Search for the cell housing the specified text and yield its (x, y) center coordinate. 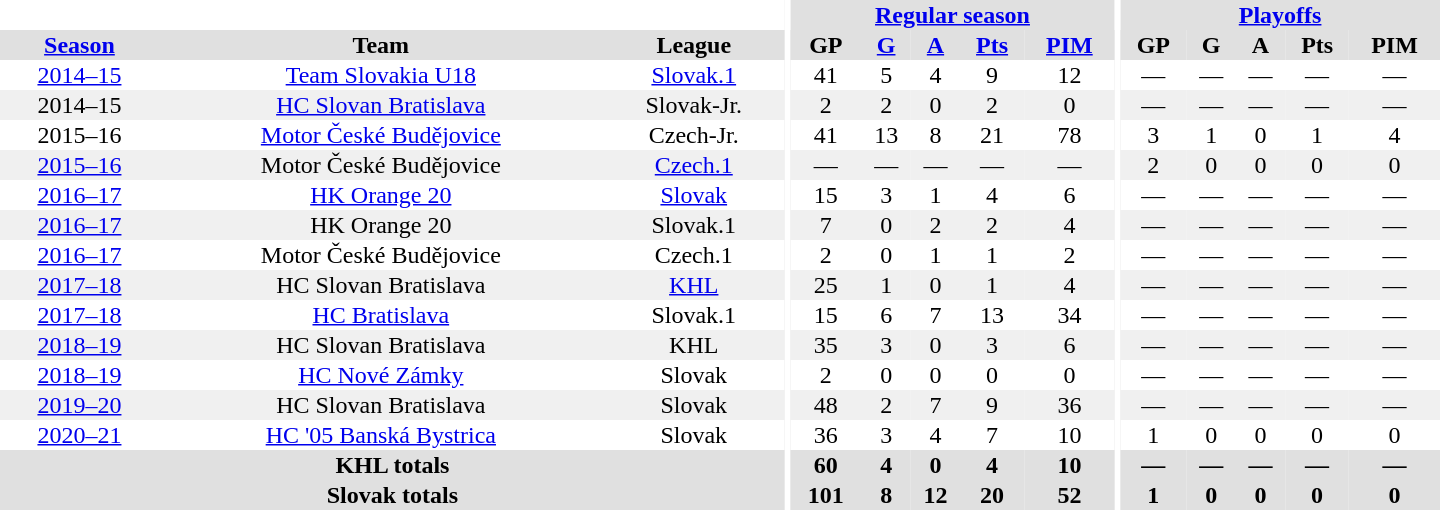
20 (992, 495)
52 (1070, 495)
5 (886, 75)
2020–21 (80, 435)
Regular season (952, 15)
Czech-Jr. (694, 135)
60 (826, 465)
HC '05 Banská Bystrica (381, 435)
Team Slovakia U18 (381, 75)
Slovak totals (392, 495)
25 (826, 285)
21 (992, 135)
34 (1070, 315)
35 (826, 345)
101 (826, 495)
78 (1070, 135)
Season (80, 45)
Slovak-Jr. (694, 105)
48 (826, 405)
KHL totals (392, 465)
HC Nové Zámky (381, 375)
Team (381, 45)
HC Bratislava (381, 315)
League (694, 45)
2019–20 (80, 405)
Playoffs (1280, 15)
